Identify which cell holds the provided text, then report its (X, Y) central coordinate. 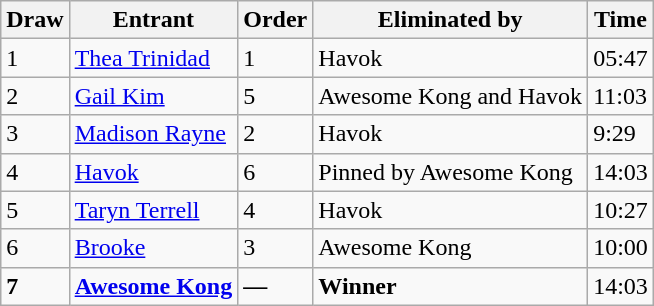
Madison Rayne (154, 134)
Brooke (154, 248)
11:03 (621, 96)
Gail Kim (154, 96)
Taryn Terrell (154, 210)
7 (35, 286)
10:00 (621, 248)
Thea Trinidad (154, 58)
Entrant (154, 20)
Draw (35, 20)
Awesome Kong and Havok (450, 96)
Order (276, 20)
Pinned by Awesome Kong (450, 172)
10:27 (621, 210)
— (276, 286)
05:47 (621, 58)
Time (621, 20)
Winner (450, 286)
Eliminated by (450, 20)
9:29 (621, 134)
